Output the [x, y] coordinate of the center of the cell containing the given text.  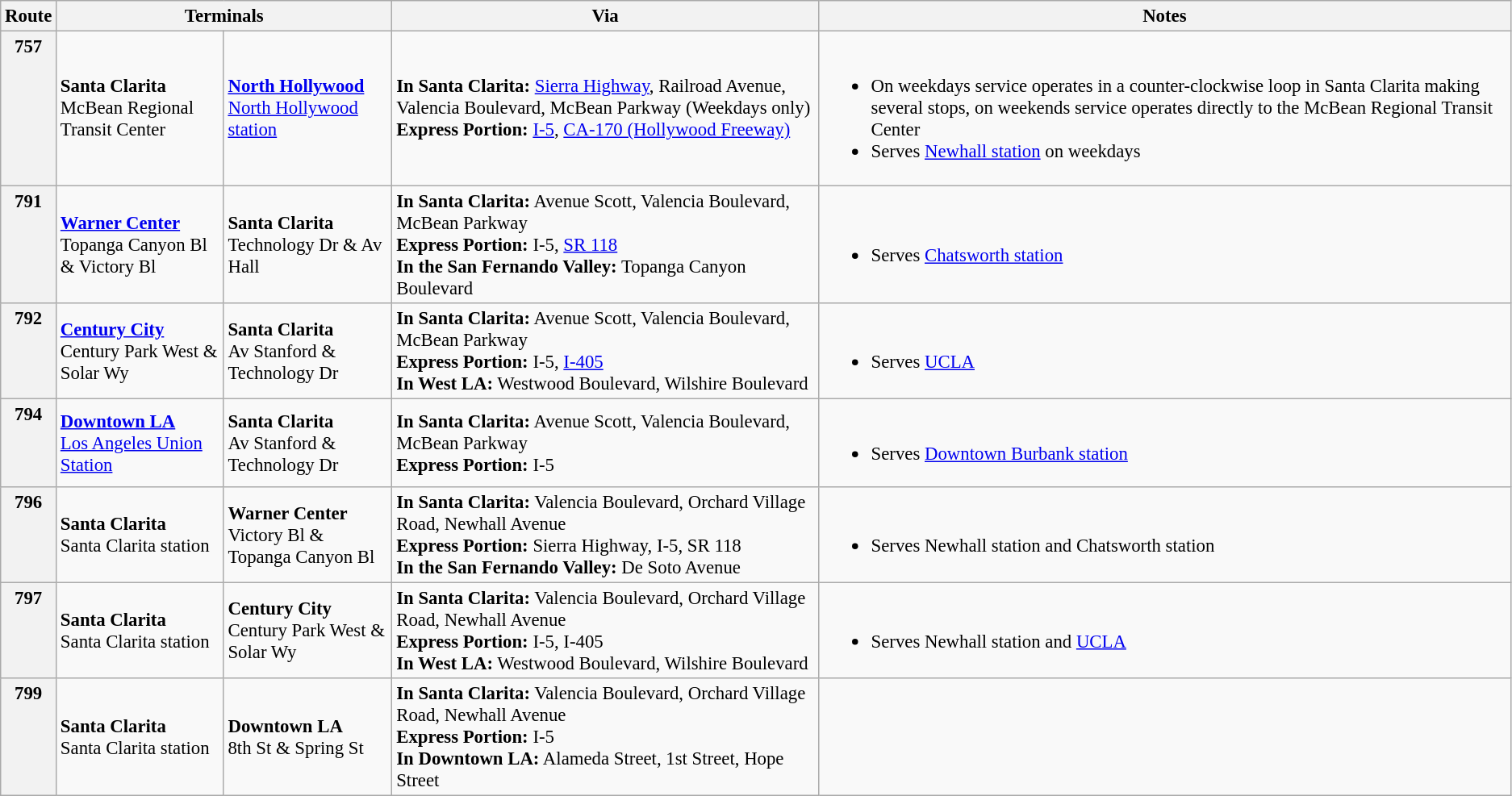
797 [29, 631]
Santa ClaritaTechnology Dr & Av Hall [308, 244]
Serves Downtown Burbank station [1164, 443]
Warner CenterVictory Bl & Topanga Canyon Bl [308, 536]
792 [29, 350]
Serves UCLA [1164, 350]
In Santa Clarita: Avenue Scott, Valencia Boulevard, McBean ParkwayExpress Portion: I-5, I-405In West LA: Westwood Boulevard, Wilshire Boulevard [605, 350]
757 [29, 108]
Serves Newhall station and Chatsworth station [1164, 536]
In Santa Clarita: Sierra Highway, Railroad Avenue, Valencia Boulevard, McBean Parkway (Weekdays only)Express Portion: I-5, CA-170 (Hollywood Freeway) [605, 108]
Serves Newhall station and UCLA [1164, 631]
In Santa Clarita: Avenue Scott, Valencia Boulevard, McBean ParkwayExpress Portion: I-5 [605, 443]
Serves Chatsworth station [1164, 244]
791 [29, 244]
Notes [1164, 16]
Warner CenterTopanga Canyon Bl & Victory Bl [140, 244]
In Santa Clarita: Avenue Scott, Valencia Boulevard, McBean ParkwayExpress Portion: I-5, SR 118In the San Fernando Valley: Topanga Canyon Boulevard [605, 244]
794 [29, 443]
Route [29, 16]
Via [605, 16]
796 [29, 536]
Terminals [224, 16]
Santa ClaritaMcBean Regional Transit Center [140, 108]
In Santa Clarita: Valencia Boulevard, Orchard Village Road, Newhall AvenueExpress Portion: I-5In Downtown LA: Alameda Street, 1st Street, Hope Street [605, 737]
Downtown LALos Angeles Union Station [140, 443]
Downtown LA8th St & Spring St [308, 737]
799 [29, 737]
North HollywoodNorth Hollywood station [308, 108]
